Find where the given text appears and provide that cell's center as (X, Y) coordinate. 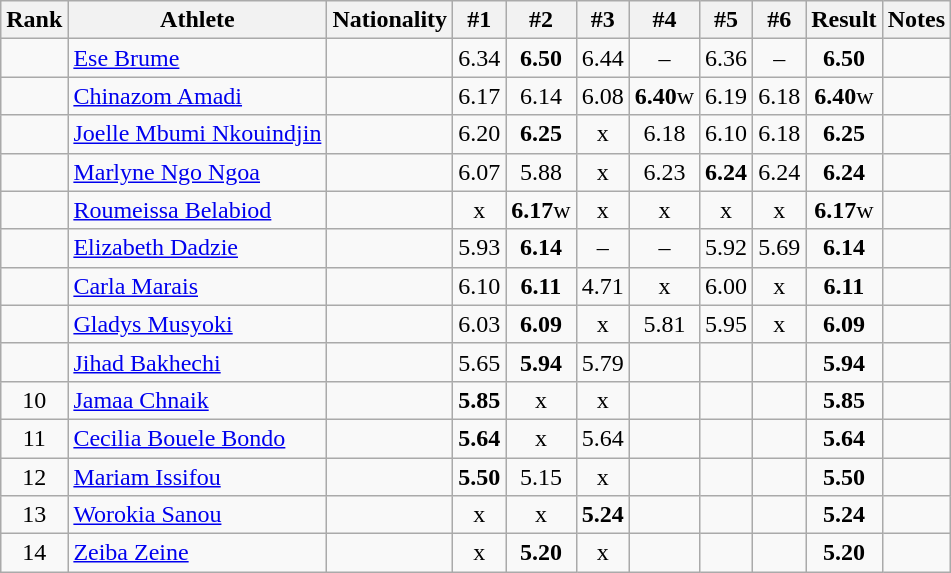
Gladys Musyoki (198, 324)
5.81 (664, 324)
Worokia Sanou (198, 515)
Cecilia Bouele Bondo (198, 438)
#2 (541, 20)
6.34 (480, 58)
Joelle Mbumi Nkouindjin (198, 134)
#5 (726, 20)
Carla Marais (198, 286)
#4 (664, 20)
5.88 (541, 172)
6.44 (602, 58)
Ese Brume (198, 58)
Mariam Issifou (198, 477)
6.17 (480, 96)
6.23 (664, 172)
Athlete (198, 20)
Jihad Bakhechi (198, 362)
6.03 (480, 324)
6.19 (726, 96)
6.08 (602, 96)
Notes (916, 20)
Elizabeth Dadzie (198, 248)
5.95 (726, 324)
Jamaa Chnaik (198, 400)
5.92 (726, 248)
Rank (34, 20)
5.93 (480, 248)
12 (34, 477)
5.69 (780, 248)
#6 (780, 20)
6.36 (726, 58)
11 (34, 438)
Chinazom Amadi (198, 96)
#1 (480, 20)
14 (34, 553)
Nationality (390, 20)
Result (844, 20)
5.15 (541, 477)
13 (34, 515)
Roumeissa Belabiod (198, 210)
10 (34, 400)
6.07 (480, 172)
Marlyne Ngo Ngoa (198, 172)
4.71 (602, 286)
5.79 (602, 362)
6.20 (480, 134)
Zeiba Zeine (198, 553)
5.65 (480, 362)
6.00 (726, 286)
#3 (602, 20)
